Find where the given text appears and provide that cell's center as (X, Y) coordinate. 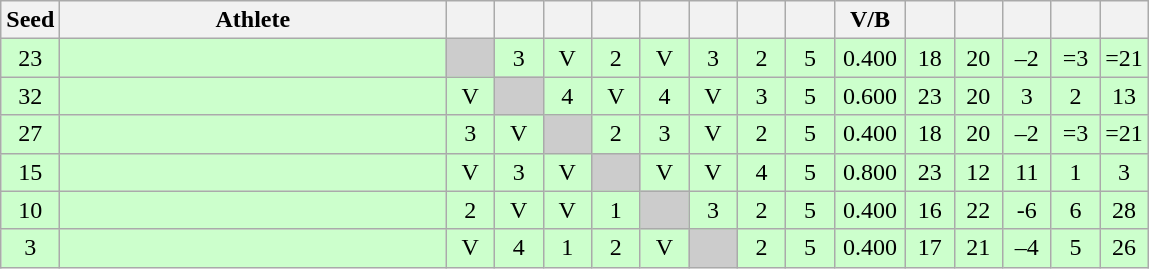
32 (30, 96)
17 (930, 248)
-6 (1028, 210)
6 (1076, 210)
16 (930, 210)
–4 (1028, 248)
21 (978, 248)
13 (1124, 96)
27 (30, 134)
11 (1028, 172)
V/B (870, 20)
12 (978, 172)
26 (1124, 248)
Seed (30, 20)
28 (1124, 210)
15 (30, 172)
22 (978, 210)
0.800 (870, 172)
10 (30, 210)
Athlete (253, 20)
0.600 (870, 96)
